Scan for the cell matching the given text and deliver its [X, Y] coordinate at center. 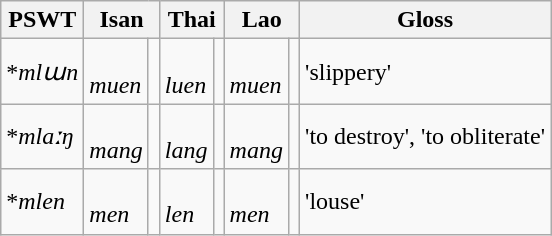
PSWT [42, 20]
*mlaːŋ [42, 136]
*mlen [42, 202]
len [186, 202]
Lao [262, 20]
Isan [122, 20]
Gloss [426, 20]
*mlɯn [42, 72]
lang [186, 136]
'to destroy', 'to obliterate' [426, 136]
Thai [192, 20]
'slippery' [426, 72]
luen [186, 72]
'louse' [426, 202]
